Scan for the cell matching the given text and deliver its (x, y) coordinate at center. 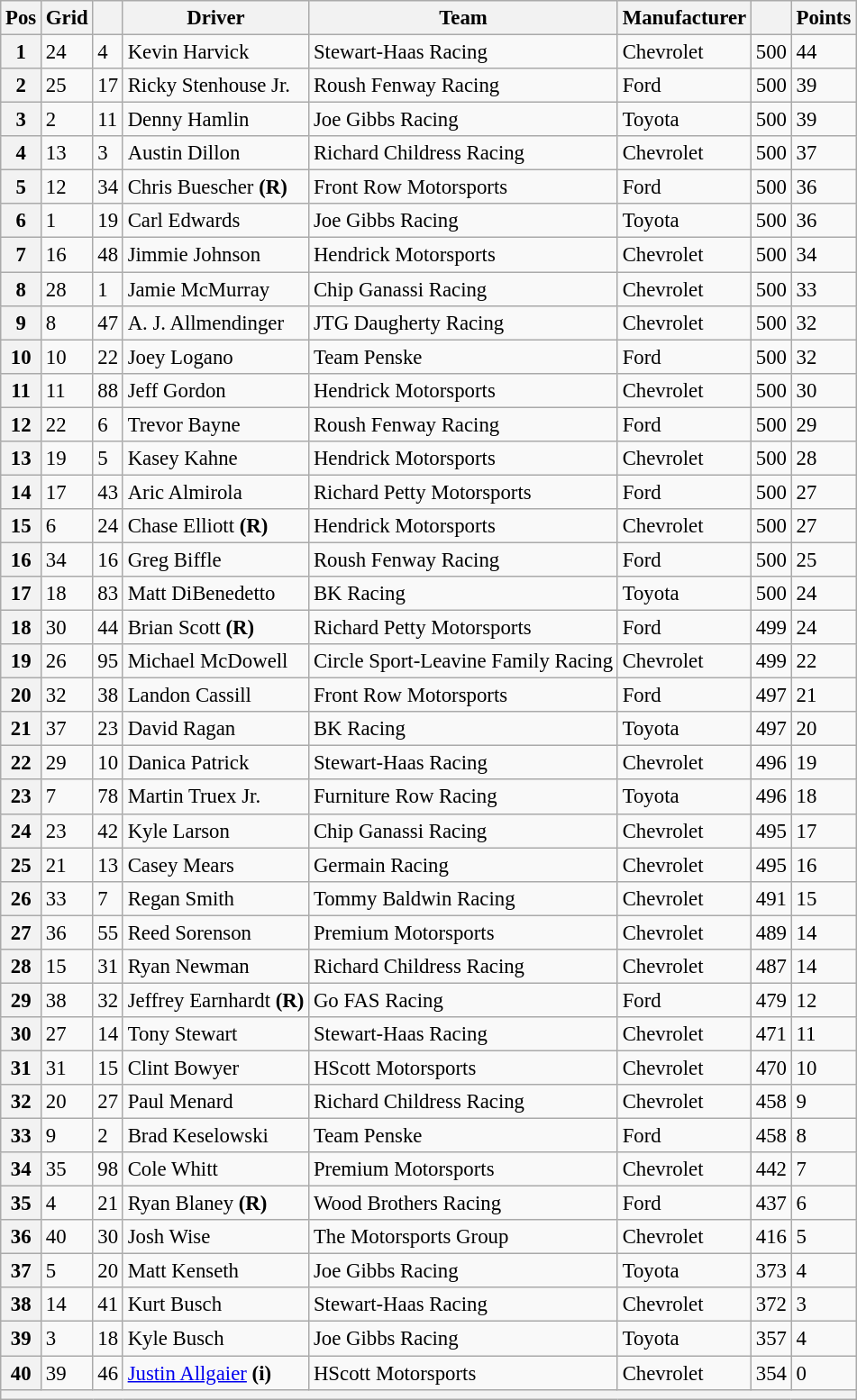
98 (108, 1169)
Reed Sorenson (215, 932)
Driver (215, 18)
487 (771, 967)
Kevin Harvick (215, 52)
Joey Logano (215, 357)
Trevor Bayne (215, 424)
Cole Whitt (215, 1169)
Matt DiBenedetto (215, 594)
416 (771, 1237)
Brad Keselowski (215, 1136)
A. J. Allmendinger (215, 323)
Wood Brothers Racing (463, 1204)
Jeff Gordon (215, 390)
95 (108, 661)
Paul Menard (215, 1102)
354 (771, 1373)
Josh Wise (215, 1237)
41 (108, 1305)
88 (108, 390)
Greg Biffle (215, 559)
Martin Truex Jr. (215, 797)
48 (108, 255)
Jimmie Johnson (215, 255)
437 (771, 1204)
55 (108, 932)
489 (771, 932)
Kurt Busch (215, 1305)
The Motorsports Group (463, 1237)
46 (108, 1373)
JTG Daugherty Racing (463, 323)
Go FAS Racing (463, 1000)
Brian Scott (R) (215, 628)
Landon Cassill (215, 695)
Ryan Blaney (R) (215, 1204)
Chase Elliott (R) (215, 526)
Jamie McMurray (215, 289)
47 (108, 323)
471 (771, 1034)
491 (771, 898)
Justin Allgaier (i) (215, 1373)
Kyle Larson (215, 831)
373 (771, 1271)
Manufacturer (684, 18)
Furniture Row Racing (463, 797)
Pos (22, 18)
42 (108, 831)
Austin Dillon (215, 153)
Clint Bowyer (215, 1068)
Ricky Stenhouse Jr. (215, 86)
Chris Buescher (R) (215, 187)
Grid (67, 18)
Danica Patrick (215, 763)
Kyle Busch (215, 1339)
Points (824, 18)
Ryan Newman (215, 967)
David Ragan (215, 729)
Kasey Kahne (215, 459)
0 (824, 1373)
479 (771, 1000)
Denny Hamlin (215, 120)
Jeffrey Earnhardt (R) (215, 1000)
Casey Mears (215, 865)
470 (771, 1068)
372 (771, 1305)
Tony Stewart (215, 1034)
Matt Kenseth (215, 1271)
Circle Sport-Leavine Family Racing (463, 661)
Carl Edwards (215, 221)
Aric Almirola (215, 492)
442 (771, 1169)
43 (108, 492)
Michael McDowell (215, 661)
83 (108, 594)
Tommy Baldwin Racing (463, 898)
Regan Smith (215, 898)
Germain Racing (463, 865)
78 (108, 797)
Team (463, 18)
357 (771, 1339)
